Determine the (x, y) coordinate at the center of the cell enclosing the given text.  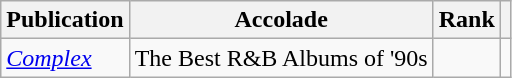
The Best R&B Albums of '90s (281, 58)
Rank (466, 20)
Publication (65, 20)
Accolade (281, 20)
Complex (65, 58)
